From the cell containing the given text, extract its center point as (x, y) coordinate. 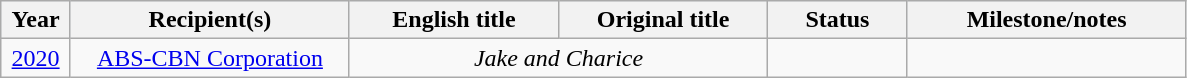
Recipient(s) (210, 20)
ABS-CBN Corporation (210, 58)
Status (838, 20)
2020 (36, 58)
Milestone/notes (1046, 20)
English title (454, 20)
Year (36, 20)
Original title (664, 20)
Jake and Charice (558, 58)
